Scan for the cell matching the given text and deliver its (x, y) coordinate at center. 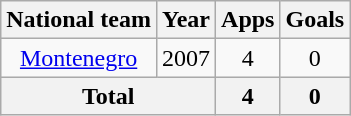
National team (79, 20)
Apps (248, 20)
Year (186, 20)
Total (108, 96)
Goals (315, 20)
Montenegro (79, 58)
2007 (186, 58)
